Find where the given text appears and provide that cell's center as (X, Y) coordinate. 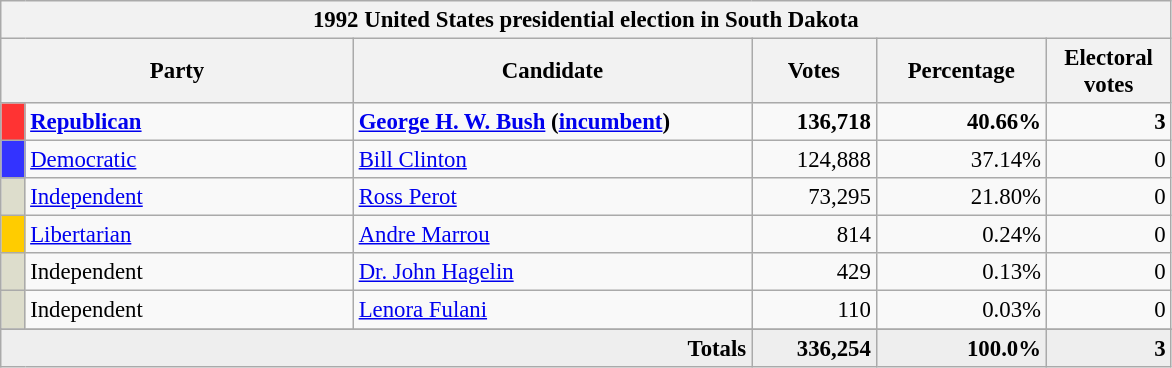
Ross Perot (552, 197)
0.03% (961, 310)
40.66% (961, 122)
429 (814, 273)
124,888 (814, 160)
1992 United States presidential election in South Dakota (586, 20)
Libertarian (189, 235)
73,295 (814, 197)
Electoral votes (1108, 72)
Andre Marrou (552, 235)
Votes (814, 72)
110 (814, 310)
Lenora Fulani (552, 310)
George H. W. Bush (incumbent) (552, 122)
Republican (189, 122)
Democratic (189, 160)
336,254 (814, 348)
136,718 (814, 122)
0.24% (961, 235)
Percentage (961, 72)
Dr. John Hagelin (552, 273)
Party (178, 72)
814 (814, 235)
Totals (376, 348)
21.80% (961, 197)
Candidate (552, 72)
37.14% (961, 160)
100.0% (961, 348)
0.13% (961, 273)
Bill Clinton (552, 160)
